Output the (x, y) coordinate of the center of the cell containing the given text.  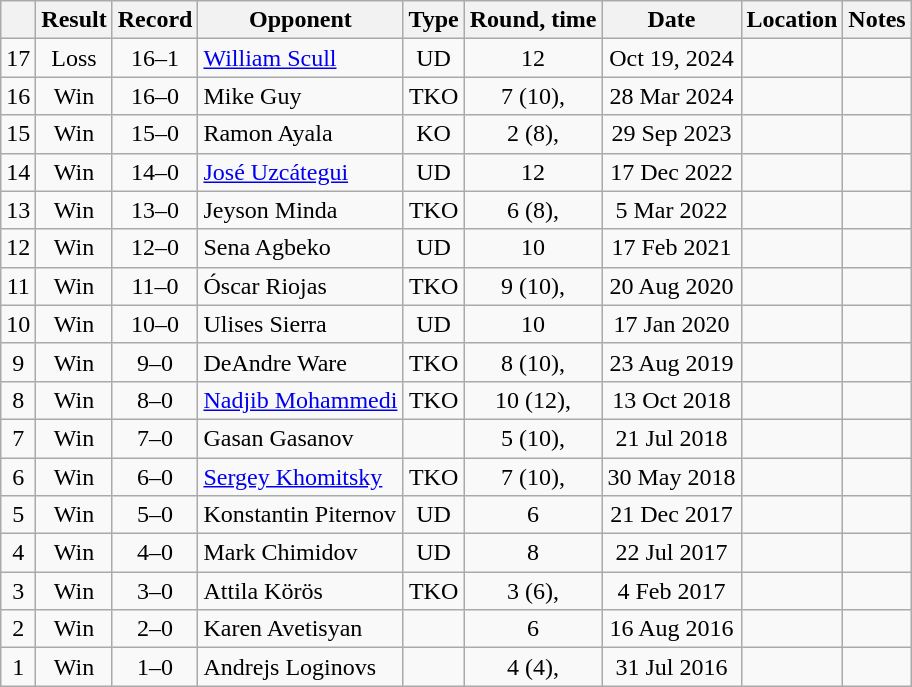
6–0 (155, 477)
Notes (877, 20)
13 (18, 210)
Óscar Riojas (300, 286)
2–0 (155, 629)
3 (6), (533, 591)
9–0 (155, 362)
5 (10), (533, 438)
14–0 (155, 172)
DeAndre Ware (300, 362)
6 (8), (533, 210)
Sena Agbeko (300, 248)
Record (155, 20)
Nadjib Mohammedi (300, 400)
31 Jul 2016 (672, 667)
1 (18, 667)
5 (18, 515)
7 (18, 438)
16–1 (155, 58)
2 (8), (533, 134)
15–0 (155, 134)
16 Aug 2016 (672, 629)
8 (10), (533, 362)
9 (10), (533, 286)
Ulises Sierra (300, 324)
Andrejs Loginovs (300, 667)
9 (18, 362)
30 May 2018 (672, 477)
4 (18, 553)
1–0 (155, 667)
21 Jul 2018 (672, 438)
22 Jul 2017 (672, 553)
4–0 (155, 553)
17 Feb 2021 (672, 248)
Sergey Khomitsky (300, 477)
Oct 19, 2024 (672, 58)
José Uzcátegui (300, 172)
4 (4), (533, 667)
Attila Körös (300, 591)
13 Oct 2018 (672, 400)
Round, time (533, 20)
Type (434, 20)
Loss (74, 58)
17 (18, 58)
11 (18, 286)
Result (74, 20)
William Scull (300, 58)
15 (18, 134)
5 Mar 2022 (672, 210)
2 (18, 629)
17 Jan 2020 (672, 324)
7–0 (155, 438)
21 Dec 2017 (672, 515)
13–0 (155, 210)
KO (434, 134)
Date (672, 20)
Jeyson Minda (300, 210)
28 Mar 2024 (672, 96)
11–0 (155, 286)
8–0 (155, 400)
17 Dec 2022 (672, 172)
Konstantin Piternov (300, 515)
23 Aug 2019 (672, 362)
Mike Guy (300, 96)
14 (18, 172)
4 Feb 2017 (672, 591)
Location (792, 20)
29 Sep 2023 (672, 134)
10 (12), (533, 400)
Karen Avetisyan (300, 629)
3 (18, 591)
12–0 (155, 248)
3–0 (155, 591)
10–0 (155, 324)
5–0 (155, 515)
16–0 (155, 96)
20 Aug 2020 (672, 286)
Gasan Gasanov (300, 438)
Mark Chimidov (300, 553)
16 (18, 96)
Ramon Ayala (300, 134)
Opponent (300, 20)
